Scan for the cell matching the given text and deliver its (X, Y) coordinate at center. 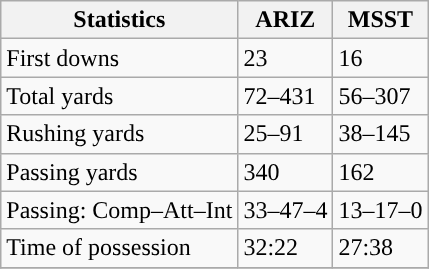
33–47–4 (286, 210)
Time of possession (120, 248)
First downs (120, 58)
MSST (380, 20)
Total yards (120, 96)
Statistics (120, 20)
ARIZ (286, 20)
72–431 (286, 96)
23 (286, 58)
38–145 (380, 134)
56–307 (380, 96)
162 (380, 172)
16 (380, 58)
25–91 (286, 134)
Rushing yards (120, 134)
Passing: Comp–Att–Int (120, 210)
340 (286, 172)
Passing yards (120, 172)
13–17–0 (380, 210)
27:38 (380, 248)
32:22 (286, 248)
